Scan for the cell matching the given text and deliver its (X, Y) coordinate at center. 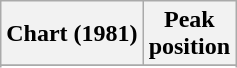
Chart (1981) (72, 34)
Peakposition (189, 34)
